Provide the [X, Y] coordinate of the cell's center where the given text is located.  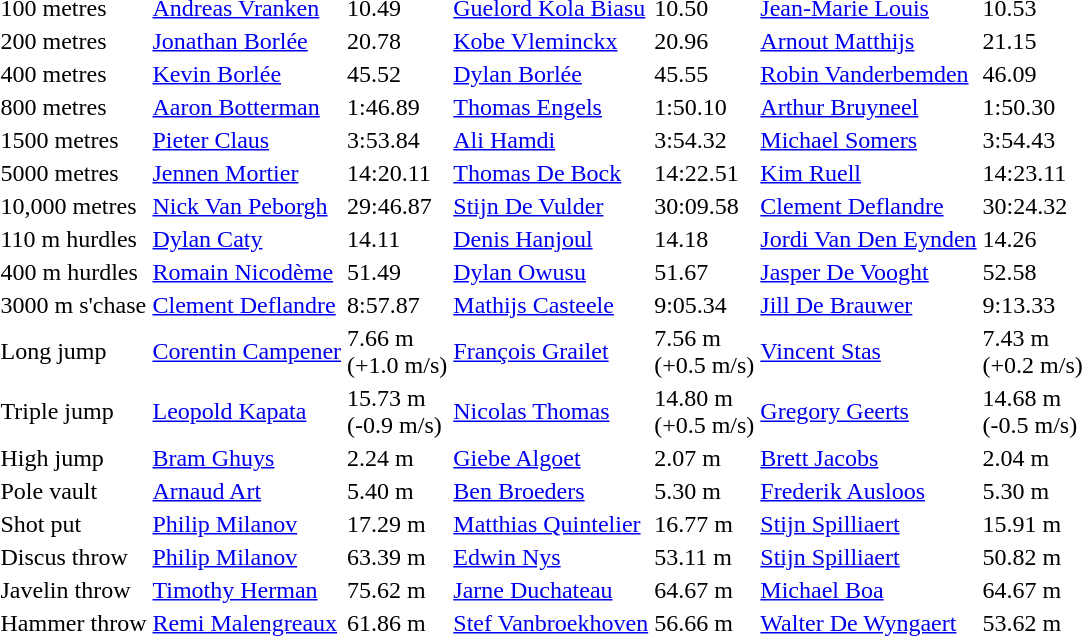
2.24 m [398, 458]
Ali Hamdi [551, 140]
3:53.84 [398, 140]
Giebe Algoet [551, 458]
Thomas De Bock [551, 173]
Denis Hanjoul [551, 239]
Romain Nicodème [247, 272]
20.78 [398, 41]
Frederik Ausloos [868, 491]
45.55 [704, 74]
Arnout Matthijs [868, 41]
5.40 m [398, 491]
Arthur Bruyneel [868, 107]
Vincent Stas [868, 352]
14:20.11 [398, 173]
14.80 m(+0.5 m/s) [704, 412]
Pieter Claus [247, 140]
64.67 m [704, 590]
Jonathan Borlée [247, 41]
2.07 m [704, 458]
9:05.34 [704, 305]
Kevin Borlée [247, 74]
Edwin Nys [551, 557]
63.39 m [398, 557]
Michael Boa [868, 590]
29:46.87 [398, 206]
8:57.87 [398, 305]
14:22.51 [704, 173]
51.67 [704, 272]
Jasper De Vooght [868, 272]
20.96 [704, 41]
Arnaud Art [247, 491]
Timothy Herman [247, 590]
Matthias Quintelier [551, 524]
Stijn De Vulder [551, 206]
30:09.58 [704, 206]
Dylan Caty [247, 239]
16.77 m [704, 524]
Kim Ruell [868, 173]
Jennen Mortier [247, 173]
Dylan Borlée [551, 74]
Nicolas Thomas [551, 412]
14.11 [398, 239]
45.52 [398, 74]
Michael Somers [868, 140]
7.56 m(+0.5 m/s) [704, 352]
Thomas Engels [551, 107]
Aaron Botterman [247, 107]
Dylan Owusu [551, 272]
Kobe Vleminckx [551, 41]
53.11 m [704, 557]
75.62 m [398, 590]
1:46.89 [398, 107]
Nick Van Peborgh [247, 206]
3:54.32 [704, 140]
1:50.10 [704, 107]
Jordi Van Den Eynden [868, 239]
François Grailet [551, 352]
Brett Jacobs [868, 458]
Ben Broeders [551, 491]
5.30 m [704, 491]
14.18 [704, 239]
Robin Vanderbemden [868, 74]
Jill De Brauwer [868, 305]
15.73 m(-0.9 m/s) [398, 412]
Jarne Duchateau [551, 590]
Bram Ghuys [247, 458]
Leopold Kapata [247, 412]
Gregory Geerts [868, 412]
51.49 [398, 272]
17.29 m [398, 524]
Mathijs Casteele [551, 305]
7.66 m(+1.0 m/s) [398, 352]
Corentin Campener [247, 352]
